From the cell containing the given text, extract its center point as [x, y] coordinate. 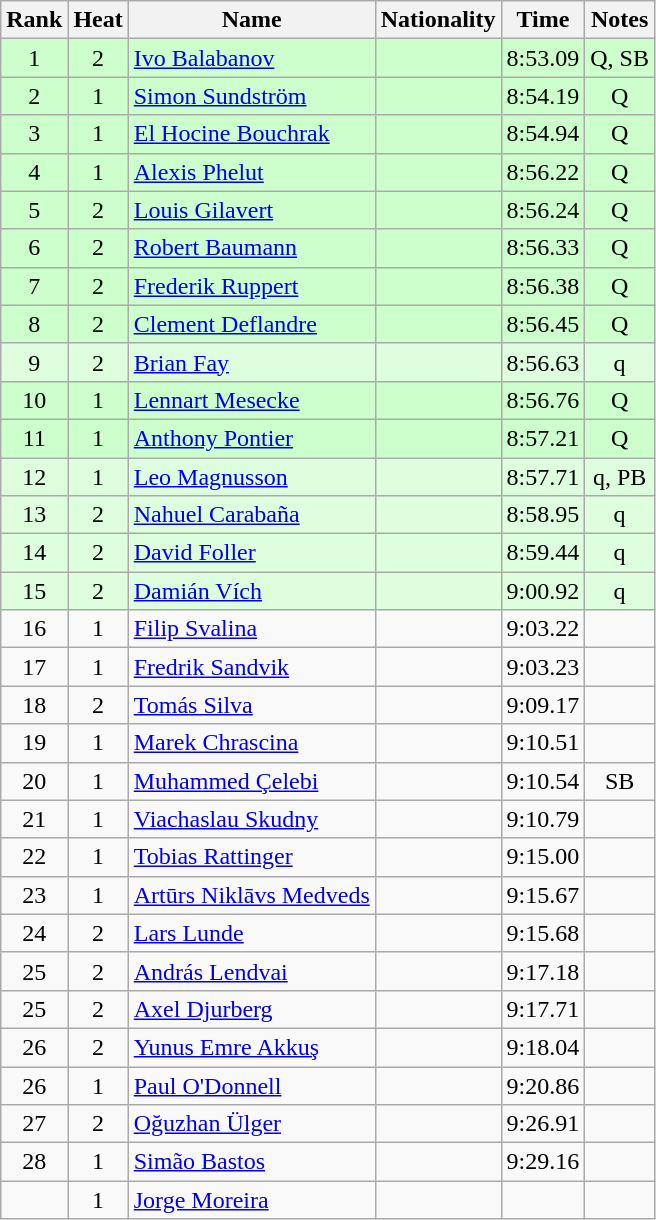
9:10.51 [543, 743]
Louis Gilavert [252, 210]
9:26.91 [543, 1124]
Fredrik Sandvik [252, 667]
9 [34, 362]
Anthony Pontier [252, 438]
Oğuzhan Ülger [252, 1124]
8 [34, 324]
q, PB [620, 477]
Ivo Balabanov [252, 58]
El Hocine Bouchrak [252, 134]
8:56.63 [543, 362]
Name [252, 20]
Muhammed Çelebi [252, 781]
8:54.94 [543, 134]
6 [34, 248]
9:17.71 [543, 1009]
Lars Lunde [252, 933]
Frederik Ruppert [252, 286]
Viachaslau Skudny [252, 819]
Damián Vích [252, 591]
19 [34, 743]
9:15.67 [543, 895]
András Lendvai [252, 971]
15 [34, 591]
8:56.45 [543, 324]
Notes [620, 20]
14 [34, 553]
8:59.44 [543, 553]
9:03.23 [543, 667]
8:56.76 [543, 400]
17 [34, 667]
21 [34, 819]
24 [34, 933]
9:15.00 [543, 857]
23 [34, 895]
Axel Djurberg [252, 1009]
9:03.22 [543, 629]
9:09.17 [543, 705]
Nahuel Carabaña [252, 515]
Paul O'Donnell [252, 1085]
Clement Deflandre [252, 324]
Simão Bastos [252, 1162]
27 [34, 1124]
David Foller [252, 553]
SB [620, 781]
13 [34, 515]
3 [34, 134]
8:54.19 [543, 96]
Brian Fay [252, 362]
Lennart Mesecke [252, 400]
9:20.86 [543, 1085]
Rank [34, 20]
5 [34, 210]
8:57.71 [543, 477]
8:58.95 [543, 515]
9:10.54 [543, 781]
9:29.16 [543, 1162]
Nationality [438, 20]
Robert Baumann [252, 248]
9:15.68 [543, 933]
9:10.79 [543, 819]
22 [34, 857]
28 [34, 1162]
Alexis Phelut [252, 172]
20 [34, 781]
Tobias Rattinger [252, 857]
18 [34, 705]
Jorge Moreira [252, 1200]
Marek Chrascina [252, 743]
9:18.04 [543, 1047]
Heat [98, 20]
8:56.22 [543, 172]
12 [34, 477]
Artūrs Niklāvs Medveds [252, 895]
8:53.09 [543, 58]
8:57.21 [543, 438]
10 [34, 400]
7 [34, 286]
Leo Magnusson [252, 477]
8:56.24 [543, 210]
Simon Sundström [252, 96]
16 [34, 629]
Filip Svalina [252, 629]
9:00.92 [543, 591]
Q, SB [620, 58]
Tomás Silva [252, 705]
9:17.18 [543, 971]
8:56.33 [543, 248]
8:56.38 [543, 286]
4 [34, 172]
Time [543, 20]
11 [34, 438]
Yunus Emre Akkuş [252, 1047]
